Capture the cell that displays the provided text and extract its (x, y) central coordinate. 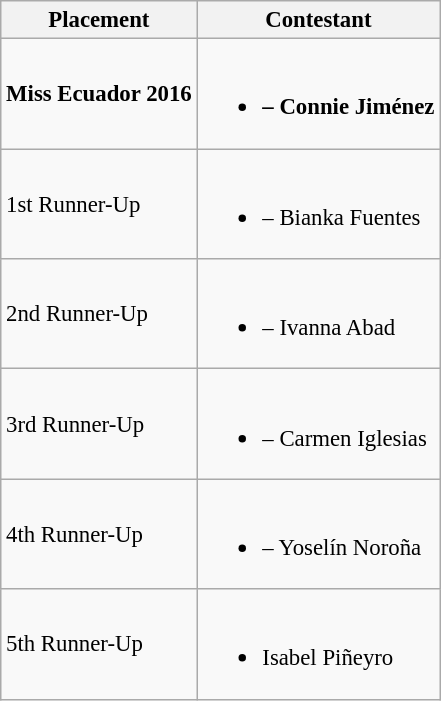
5th Runner-Up (99, 644)
3rd Runner-Up (99, 424)
4th Runner-Up (99, 534)
2nd Runner-Up (99, 314)
– Yoselín Noroña (318, 534)
Isabel Piñeyro (318, 644)
– Ivanna Abad (318, 314)
Contestant (318, 20)
– Connie Jiménez (318, 94)
– Bianka Fuentes (318, 204)
Placement (99, 20)
Miss Ecuador 2016 (99, 94)
1st Runner-Up (99, 204)
– Carmen Iglesias (318, 424)
